Return the (x, y) coordinate for the center point of the cell that contains the specified text.  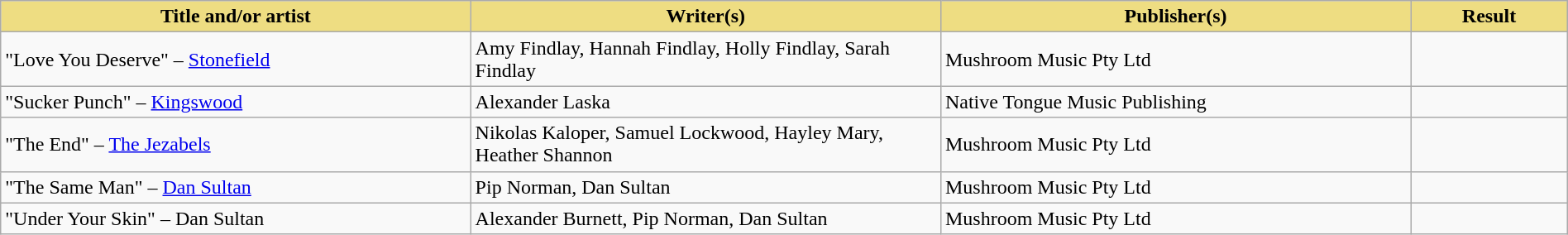
Alexander Burnett, Pip Norman, Dan Sultan (705, 218)
Writer(s) (705, 17)
Nikolas Kaloper, Samuel Lockwood, Hayley Mary, Heather Shannon (705, 144)
"Sucker Punch" – Kingswood (236, 102)
Publisher(s) (1175, 17)
"The Same Man" – Dan Sultan (236, 187)
Alexander Laska (705, 102)
Native Tongue Music Publishing (1175, 102)
Result (1489, 17)
"The End" – The Jezabels (236, 144)
Amy Findlay, Hannah Findlay, Holly Findlay, Sarah Findlay (705, 60)
Pip Norman, Dan Sultan (705, 187)
"Under Your Skin" – Dan Sultan (236, 218)
Title and/or artist (236, 17)
"Love You Deserve" – Stonefield (236, 60)
